Identify which cell holds the provided text, then report its [X, Y] central coordinate. 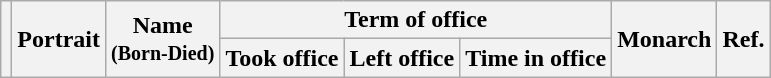
Took office [282, 58]
Term of office [416, 20]
Monarch [664, 39]
Name(Born-Died) [162, 39]
Left office [402, 58]
Ref. [744, 39]
Time in office [536, 58]
Portrait [59, 39]
